Search for the cell housing the specified text and yield its (X, Y) center coordinate. 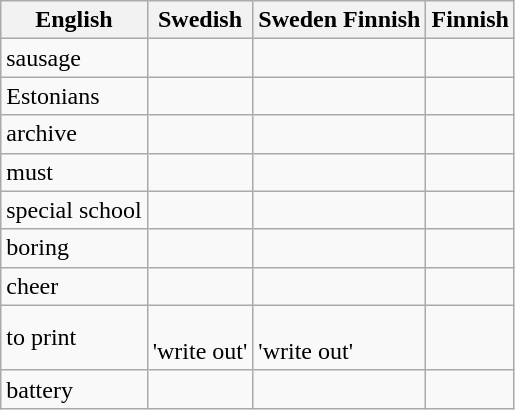
Swedish (200, 20)
sausage (74, 58)
archive (74, 134)
boring (74, 248)
battery (74, 389)
special school (74, 210)
Sweden Finnish (340, 20)
Finnish (470, 20)
English (74, 20)
to print (74, 338)
must (74, 172)
cheer (74, 286)
Estonians (74, 96)
